Extract the (x, y) coordinate from the center of the cell holding the provided text.  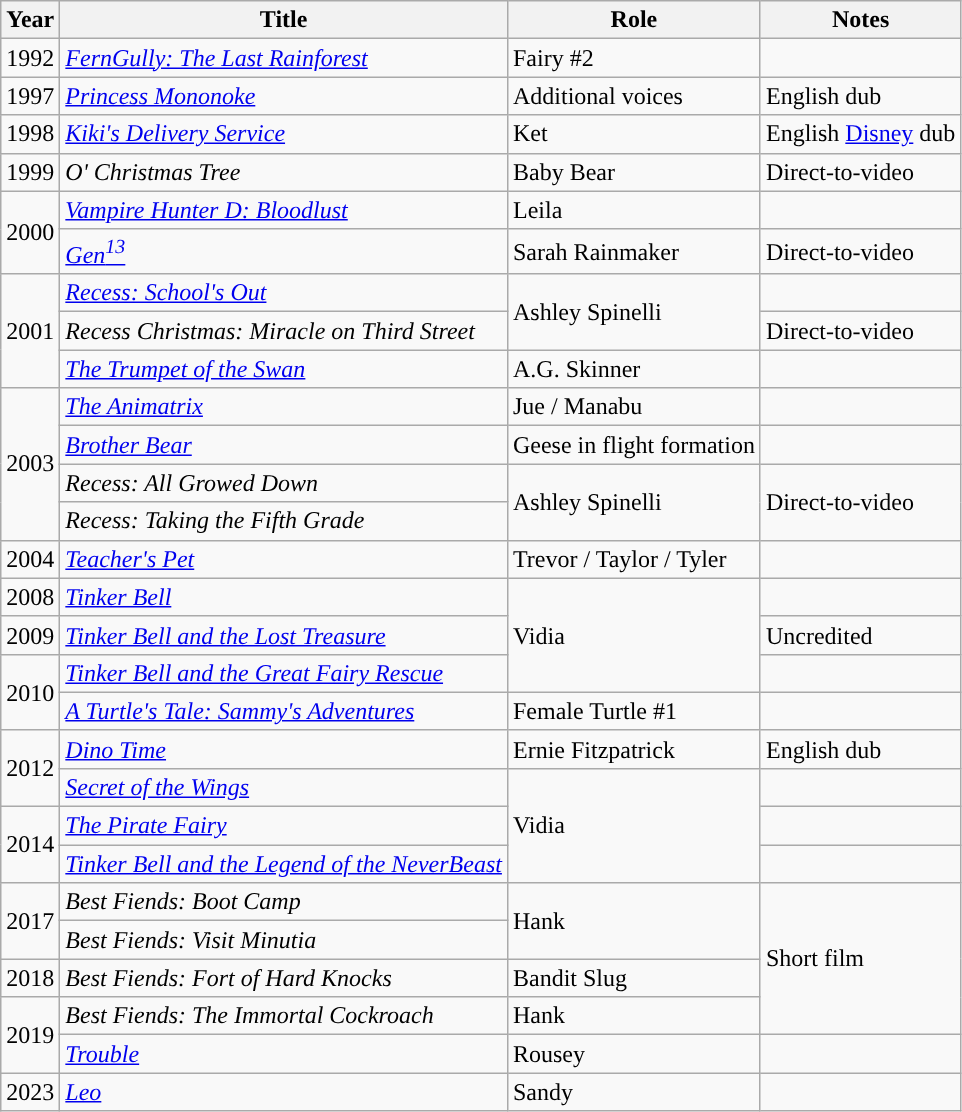
Recess Christmas: Miracle on Third Street (284, 331)
2014 (30, 845)
Leo (284, 1092)
Dino Time (284, 749)
O' Christmas Tree (284, 172)
FernGully: The Last Rainforest (284, 58)
Female Turtle #1 (634, 711)
The Trumpet of the Swan (284, 369)
2000 (30, 232)
Vampire Hunter D: Bloodlust (284, 210)
Jue / Manabu (634, 407)
2009 (30, 635)
Sandy (634, 1092)
Tinker Bell and the Lost Treasure (284, 635)
Rousey (634, 1054)
Additional voices (634, 96)
Tinker Bell and the Legend of the NeverBeast (284, 864)
Recess: School's Out (284, 293)
1998 (30, 134)
2010 (30, 692)
Baby Bear (634, 172)
Year (30, 20)
Best Fiends: Boot Camp (284, 902)
Uncredited (860, 635)
Sarah Rainmaker (634, 252)
Best Fiends: Fort of Hard Knocks (284, 978)
2003 (30, 464)
Trouble (284, 1054)
2004 (30, 559)
1997 (30, 96)
Tinker Bell and the Great Fairy Rescue (284, 673)
Leila (634, 210)
Princess Mononoke (284, 96)
Title (284, 20)
Best Fiends: The Immortal Cockroach (284, 1016)
2001 (30, 331)
Kiki's Delivery Service (284, 134)
Ket (634, 134)
1992 (30, 58)
A Turtle's Tale: Sammy's Adventures (284, 711)
Geese in flight formation (634, 445)
Fairy #2 (634, 58)
Tinker Bell (284, 597)
Recess: Taking the Fifth Grade (284, 521)
English Disney dub (860, 134)
Bandit Slug (634, 978)
2018 (30, 978)
2023 (30, 1092)
Teacher's Pet (284, 559)
Role (634, 20)
A.G. Skinner (634, 369)
1999 (30, 172)
Trevor / Taylor / Tyler (634, 559)
The Animatrix (284, 407)
Recess: All Growed Down (284, 483)
The Pirate Fairy (284, 826)
Secret of the Wings (284, 787)
Ernie Fitzpatrick (634, 749)
2008 (30, 597)
Best Fiends: Visit Minutia (284, 940)
2017 (30, 921)
Gen13 (284, 252)
Short film (860, 959)
Notes (860, 20)
2019 (30, 1035)
Brother Bear (284, 445)
2012 (30, 768)
